Provide the [X, Y] coordinate of the cell's center where the given text is located.  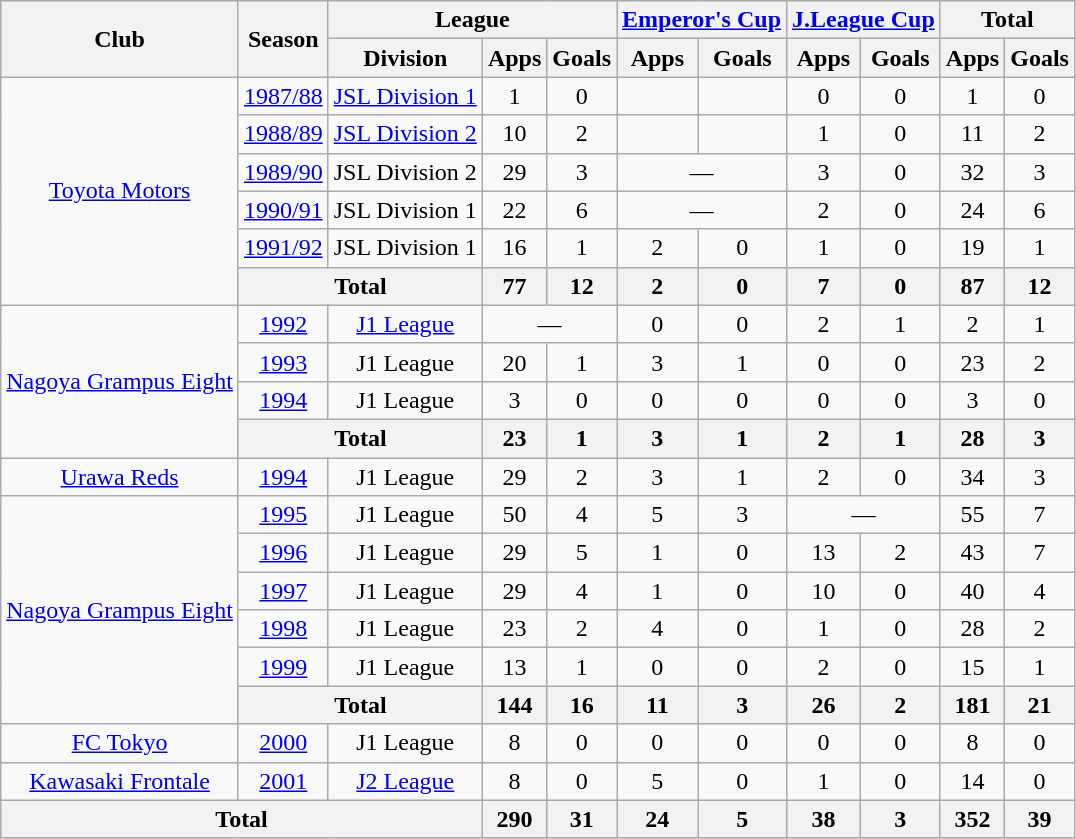
19 [972, 248]
J2 League [405, 781]
Division [405, 58]
39 [1040, 819]
15 [972, 667]
290 [514, 819]
Toyota Motors [120, 191]
14 [972, 781]
2001 [283, 781]
Kawasaki Frontale [120, 781]
Club [120, 39]
32 [972, 172]
34 [972, 477]
31 [582, 819]
21 [1040, 705]
1989/90 [283, 172]
50 [514, 515]
26 [824, 705]
1987/88 [283, 96]
1996 [283, 553]
55 [972, 515]
1988/89 [283, 134]
1998 [283, 629]
Season [283, 39]
22 [514, 210]
352 [972, 819]
181 [972, 705]
38 [824, 819]
2000 [283, 743]
1993 [283, 362]
J.League Cup [864, 20]
43 [972, 553]
1995 [283, 515]
FC Tokyo [120, 743]
20 [514, 362]
40 [972, 591]
1999 [283, 667]
77 [514, 286]
League [472, 20]
1991/92 [283, 248]
1997 [283, 591]
144 [514, 705]
Emperor's Cup [702, 20]
1992 [283, 324]
1990/91 [283, 210]
Urawa Reds [120, 477]
87 [972, 286]
